Return (x, y) of the center of cell containing provided text 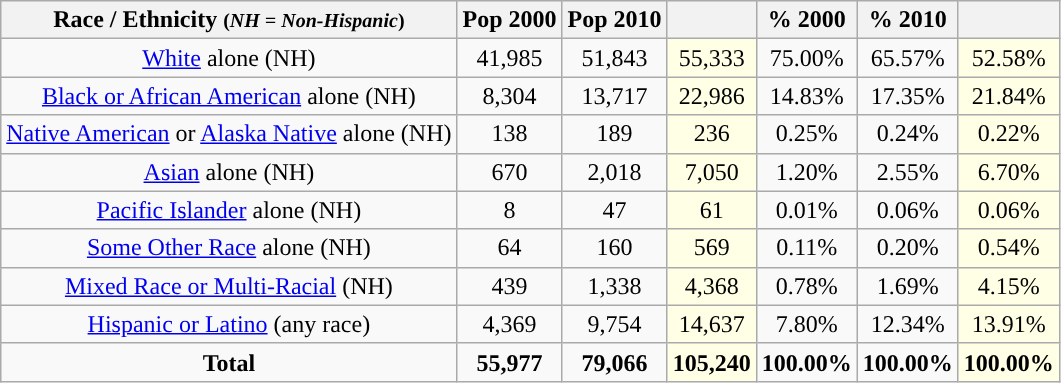
Native American or Alaska Native alone (NH) (229, 134)
55,977 (510, 362)
% 2000 (806, 20)
6.70% (1008, 172)
21.84% (1008, 96)
7,050 (712, 172)
0.25% (806, 134)
0.22% (1008, 134)
Asian alone (NH) (229, 172)
1,338 (614, 286)
52.58% (1008, 58)
17.35% (908, 96)
2,018 (614, 172)
65.57% (908, 58)
13,717 (614, 96)
Pop 2000 (510, 20)
14.83% (806, 96)
138 (510, 134)
569 (712, 248)
0.11% (806, 248)
75.00% (806, 58)
8,304 (510, 96)
1.20% (806, 172)
105,240 (712, 362)
79,066 (614, 362)
236 (712, 134)
0.78% (806, 286)
61 (712, 210)
Pacific Islander alone (NH) (229, 210)
Some Other Race alone (NH) (229, 248)
Mixed Race or Multi-Racial (NH) (229, 286)
189 (614, 134)
51,843 (614, 58)
1.69% (908, 286)
9,754 (614, 324)
Hispanic or Latino (any race) (229, 324)
64 (510, 248)
22,986 (712, 96)
0.24% (908, 134)
Black or African American alone (NH) (229, 96)
White alone (NH) (229, 58)
Total (229, 362)
4,368 (712, 286)
0.01% (806, 210)
13.91% (1008, 324)
670 (510, 172)
41,985 (510, 58)
% 2010 (908, 20)
Race / Ethnicity (NH = Non-Hispanic) (229, 20)
0.20% (908, 248)
2.55% (908, 172)
7.80% (806, 324)
14,637 (712, 324)
47 (614, 210)
55,333 (712, 58)
439 (510, 286)
12.34% (908, 324)
4.15% (1008, 286)
Pop 2010 (614, 20)
4,369 (510, 324)
160 (614, 248)
0.54% (1008, 248)
8 (510, 210)
